For the text-containing cell, return its midpoint in (x, y) coordinate format. 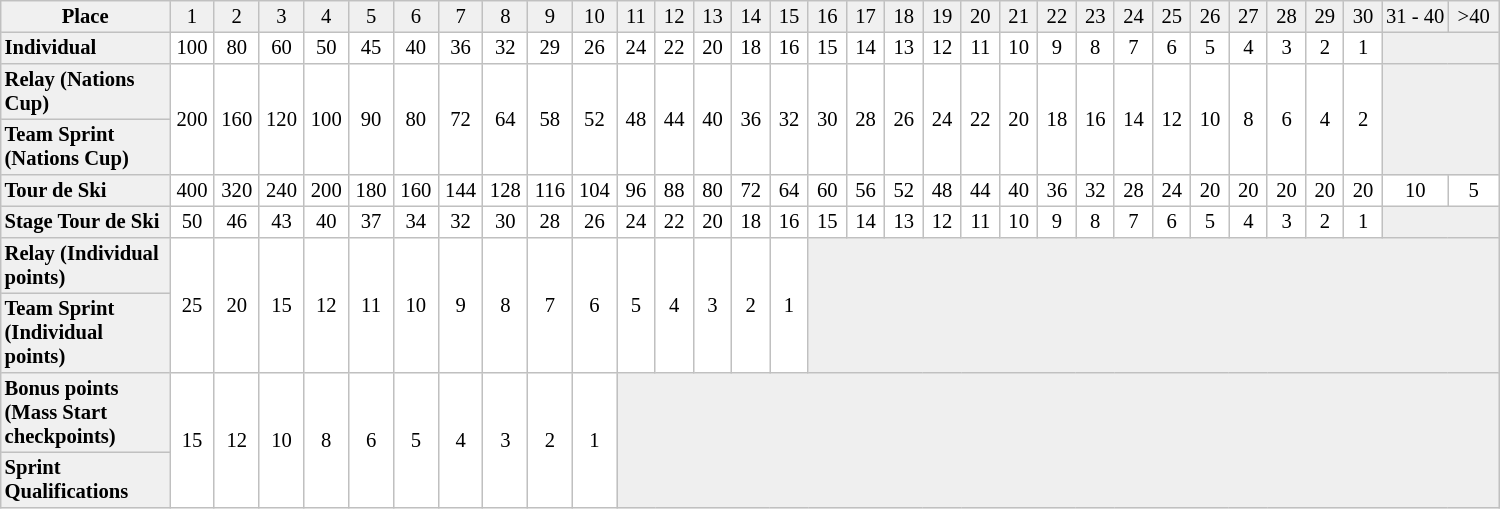
116 (550, 190)
27 (1248, 16)
Stage Tour de Ski (86, 222)
320 (236, 190)
45 (372, 48)
>40 (1474, 16)
58 (550, 120)
17 (865, 16)
31 - 40 (1415, 16)
43 (282, 222)
Relay (Individual points) (86, 266)
37 (372, 222)
34 (416, 222)
240 (282, 190)
96 (636, 190)
88 (674, 190)
180 (372, 190)
144 (460, 190)
Place (86, 16)
Tour de Ski (86, 190)
Sprint Qualifications (86, 480)
400 (192, 190)
Bonus points (Mass Start checkpoints) (86, 412)
21 (1019, 16)
23 (1095, 16)
56 (865, 190)
128 (506, 190)
46 (236, 222)
Team Sprint (Nations Cup) (86, 147)
90 (372, 120)
Individual (86, 48)
Relay (Nations Cup) (86, 92)
104 (594, 190)
Team Sprint (Individual points) (86, 333)
120 (282, 120)
19 (942, 16)
